Output the [x, y] coordinate of the center of the cell containing the given text.  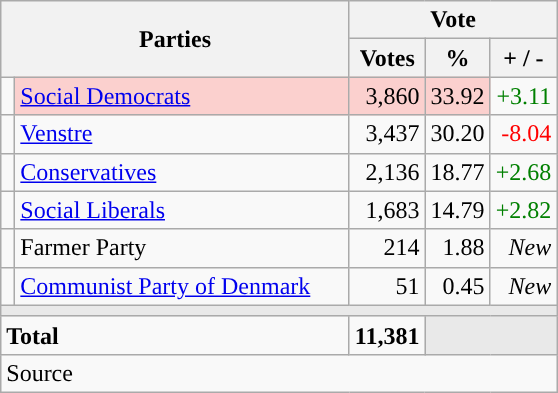
Communist Party of Denmark [182, 286]
1,683 [387, 210]
30.20 [458, 134]
-8.04 [524, 134]
3,860 [387, 96]
Parties [176, 39]
0.45 [458, 286]
Farmer Party [182, 248]
18.77 [458, 172]
+2.68 [524, 172]
Total [176, 335]
Venstre [182, 134]
51 [387, 286]
Social Democrats [182, 96]
Source [279, 373]
Social Liberals [182, 210]
Vote [452, 20]
+3.11 [524, 96]
214 [387, 248]
3,437 [387, 134]
+ / - [524, 58]
Conservatives [182, 172]
11,381 [387, 335]
14.79 [458, 210]
33.92 [458, 96]
1.88 [458, 248]
+2.82 [524, 210]
2,136 [387, 172]
% [458, 58]
Votes [387, 58]
